Find where the given text appears and provide that cell's center as (x, y) coordinate. 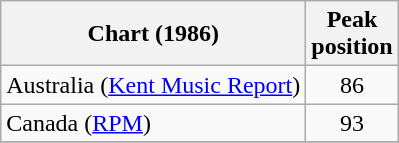
Australia (Kent Music Report) (154, 85)
Chart (1986) (154, 34)
86 (352, 85)
93 (352, 123)
Canada (RPM) (154, 123)
Peakposition (352, 34)
